Determine the [x, y] coordinate at the center of the cell enclosing the given text.  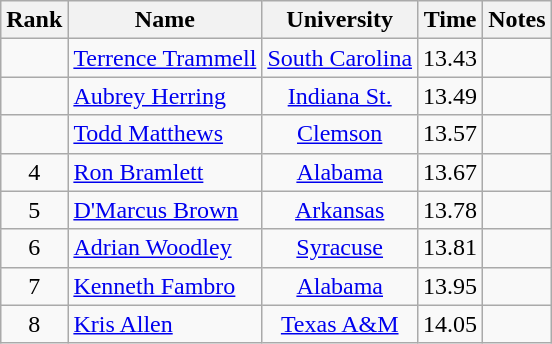
D'Marcus Brown [165, 210]
8 [34, 324]
5 [34, 210]
Aubrey Herring [165, 96]
Notes [517, 20]
Indiana St. [340, 96]
13.95 [450, 286]
13.43 [450, 58]
13.81 [450, 248]
7 [34, 286]
Time [450, 20]
13.49 [450, 96]
Texas A&M [340, 324]
13.78 [450, 210]
14.05 [450, 324]
Clemson [340, 134]
6 [34, 248]
4 [34, 172]
Kris Allen [165, 324]
Name [165, 20]
Adrian Woodley [165, 248]
University [340, 20]
Syracuse [340, 248]
13.57 [450, 134]
Ron Bramlett [165, 172]
Terrence Trammell [165, 58]
Rank [34, 20]
South Carolina [340, 58]
Todd Matthews [165, 134]
Arkansas [340, 210]
Kenneth Fambro [165, 286]
13.67 [450, 172]
